Return [X, Y] of the center of cell containing provided text 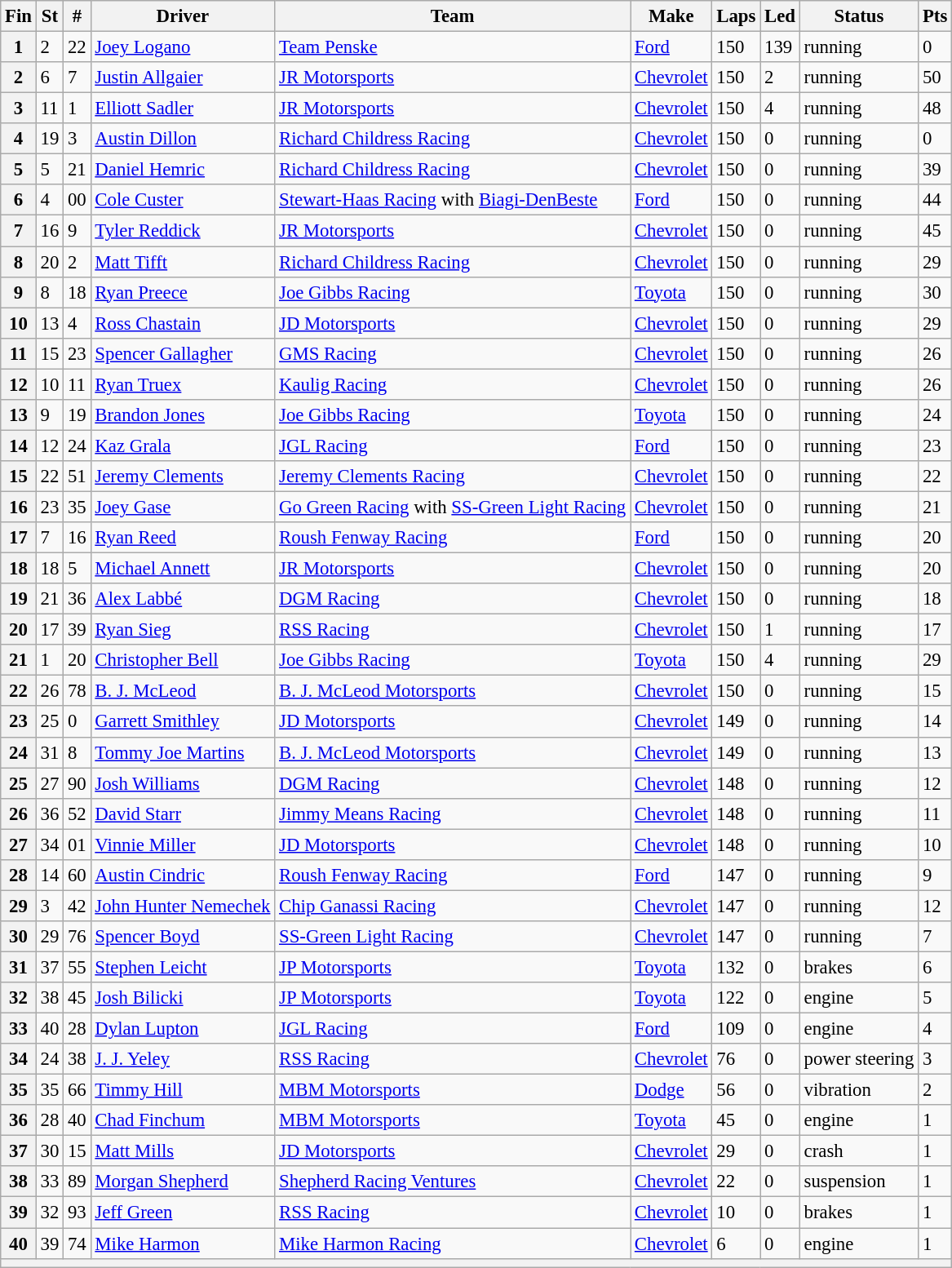
51 [77, 477]
Austin Cindric [183, 876]
44 [935, 200]
Michael Annett [183, 569]
74 [77, 1244]
56 [736, 1090]
52 [77, 814]
SS-Green Light Racing [453, 937]
66 [77, 1090]
Fin [19, 16]
J. J. Yeley [183, 1059]
89 [77, 1182]
109 [736, 1029]
Dodge [671, 1090]
GMS Racing [453, 353]
Justin Allgaier [183, 78]
Status [858, 16]
Matt Tifft [183, 262]
John Hunter Nemechek [183, 906]
Shepherd Racing Ventures [453, 1182]
Stephen Leicht [183, 967]
Ryan Preece [183, 292]
crash [858, 1151]
Stewart-Haas Racing with Biagi-DenBeste [453, 200]
Mike Harmon [183, 1244]
B. J. McLeod [183, 691]
Garrett Smithley [183, 722]
Driver [183, 16]
Cole Custer [183, 200]
Morgan Shepherd [183, 1182]
Dylan Lupton [183, 1029]
Jeremy Clements Racing [453, 477]
Spencer Boyd [183, 937]
Ross Chastain [183, 323]
vibration [858, 1090]
Led [780, 16]
90 [77, 783]
78 [77, 691]
93 [77, 1213]
Jimmy Means Racing [453, 814]
Josh Bilicki [183, 998]
suspension [858, 1182]
55 [77, 967]
Joey Gase [183, 507]
Ryan Sieg [183, 630]
50 [935, 78]
# [77, 16]
Timmy Hill [183, 1090]
Ryan Reed [183, 538]
Team Penske [453, 47]
Austin Dillon [183, 139]
Tyler Reddick [183, 231]
Laps [736, 16]
Mike Harmon Racing [453, 1244]
60 [77, 876]
Matt Mills [183, 1151]
St [49, 16]
Kaz Grala [183, 446]
power steering [858, 1059]
Team [453, 16]
139 [780, 47]
Jeff Green [183, 1213]
122 [736, 998]
Elliott Sadler [183, 109]
Alex Labbé [183, 599]
Pts [935, 16]
David Starr [183, 814]
Go Green Racing with SS-Green Light Racing [453, 507]
Ryan Truex [183, 384]
Jeremy Clements [183, 477]
Daniel Hemric [183, 170]
48 [935, 109]
42 [77, 906]
Kaulig Racing [453, 384]
Chad Finchum [183, 1120]
Tommy Joe Martins [183, 752]
Make [671, 16]
Chip Ganassi Racing [453, 906]
01 [77, 845]
Brandon Jones [183, 415]
132 [736, 967]
Vinnie Miller [183, 845]
Joey Logano [183, 47]
00 [77, 200]
Spencer Gallagher [183, 353]
Josh Williams [183, 783]
Christopher Bell [183, 660]
